Identify which cell holds the provided text, then report its (x, y) central coordinate. 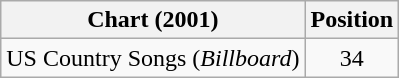
Chart (2001) (153, 20)
Position (352, 20)
US Country Songs (Billboard) (153, 58)
34 (352, 58)
